Provide the [X, Y] coordinate of the cell's center where the given text is located.  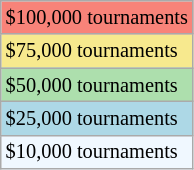
$10,000 tournaments [97, 152]
$50,000 tournaments [97, 85]
$75,000 tournaments [97, 51]
$100,000 tournaments [97, 17]
$25,000 tournaments [97, 118]
